Pinpoint the cell where the given text exists, returning its [X, Y] midpoint coordinate. 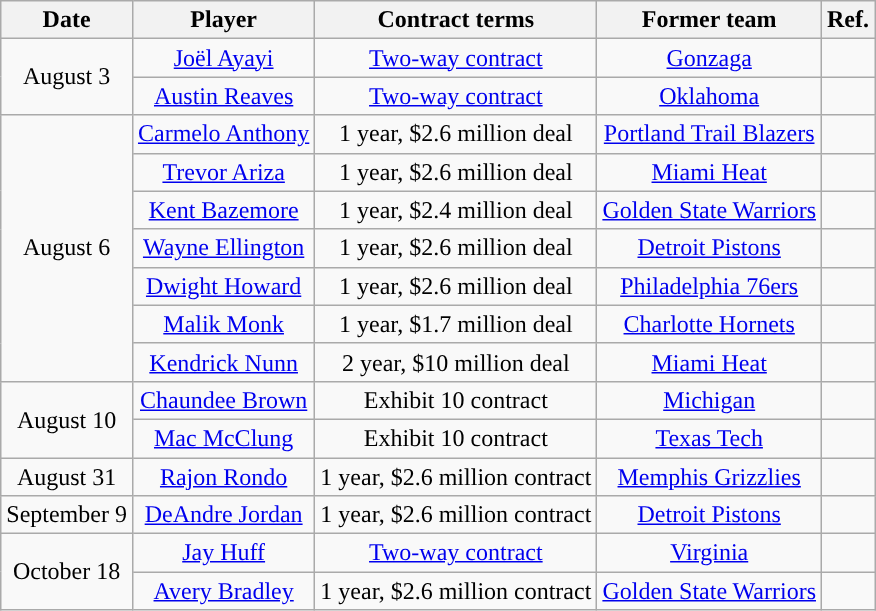
Former team [710, 20]
Malik Monk [223, 324]
Memphis Grizzlies [710, 477]
Date [67, 20]
Chaundee Brown [223, 400]
Trevor Ariza [223, 172]
Contract terms [456, 20]
Michigan [710, 400]
August 10 [67, 419]
DeAndre Jordan [223, 515]
Austin Reaves [223, 96]
Charlotte Hornets [710, 324]
Oklahoma [710, 96]
1 year, $2.4 million deal [456, 210]
August 6 [67, 248]
Gonzaga [710, 58]
Ref. [848, 20]
October 18 [67, 572]
Philadelphia 76ers [710, 286]
Player [223, 20]
Jay Huff [223, 553]
1 year, $1.7 million deal [456, 324]
Portland Trail Blazers [710, 134]
Carmelo Anthony [223, 134]
Mac McClung [223, 438]
August 31 [67, 477]
Wayne Ellington [223, 248]
2 year, $10 million deal [456, 362]
September 9 [67, 515]
August 3 [67, 77]
Virginia [710, 553]
Kendrick Nunn [223, 362]
Joël Ayayi [223, 58]
Texas Tech [710, 438]
Kent Bazemore [223, 210]
Rajon Rondo [223, 477]
Dwight Howard [223, 286]
Avery Bradley [223, 591]
